Return [x, y] of the center of cell containing provided text 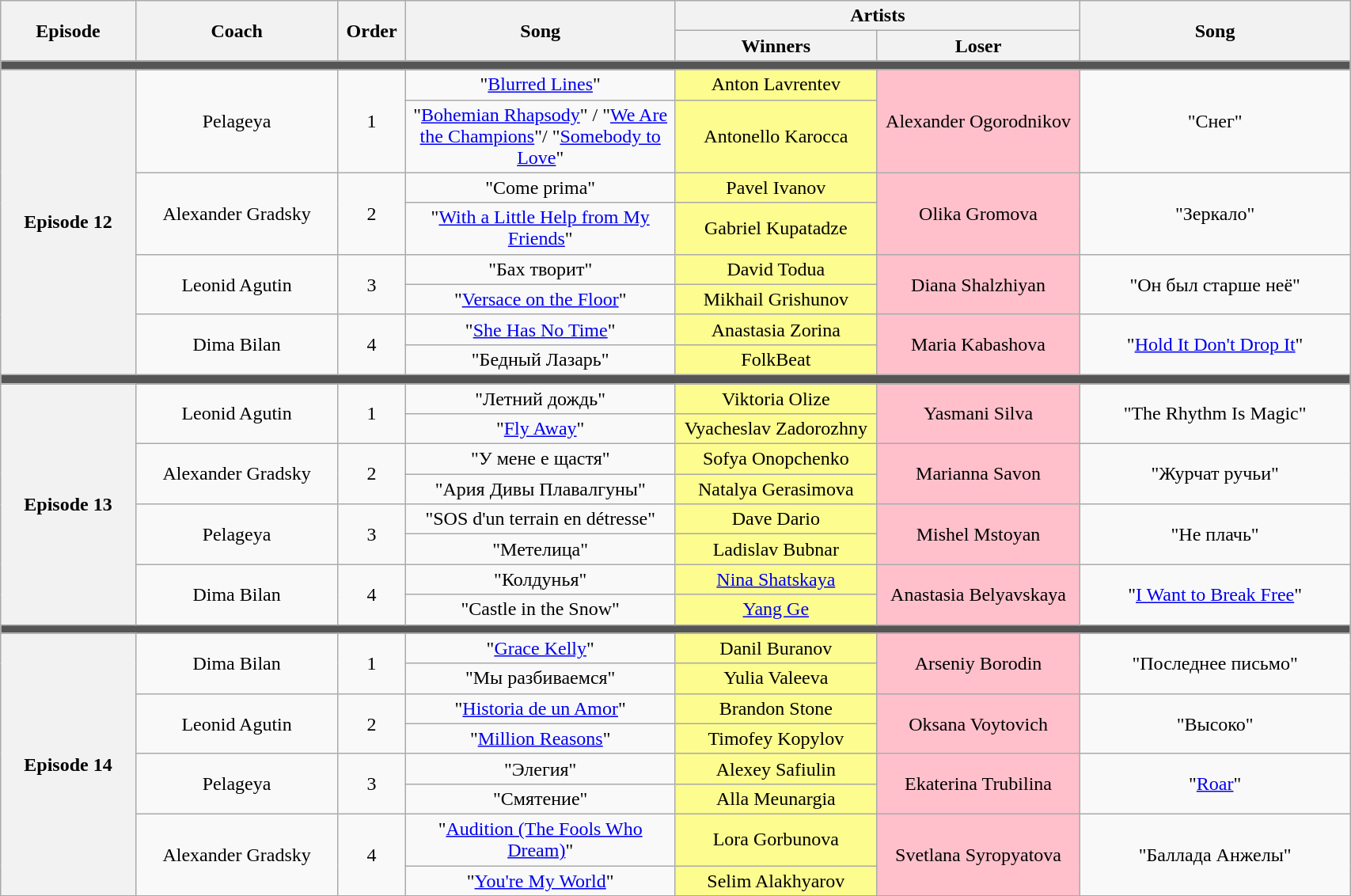
"Бедный Лазарь" [540, 359]
Yasmani Silva [978, 413]
"Castle in the Snow" [540, 609]
Lora Gorbunova [776, 839]
"Он был старше неё" [1216, 284]
Maria Kabashova [978, 344]
"Летний дождь" [540, 398]
"Bohemian Rhapsody" / "We Are the Champions"/ "Somebody to Love" [540, 136]
Mikhail Grishunov [776, 299]
"Historia de un Amor" [540, 708]
Artists [877, 16]
Svetlana Syropyatova [978, 855]
Episode 14 [68, 765]
Ekaterina Trubilina [978, 784]
Alexander Ogorodnikov [978, 121]
"She Has No Time" [540, 329]
Vyacheslav Zadorozhny [776, 429]
"Blurred Lines" [540, 85]
Anastasia Belyavskaya [978, 594]
"Высоко" [1216, 723]
"Журчат ручьи" [1216, 474]
"Колдунья" [540, 579]
"Audition (The Fools Who Dream)" [540, 839]
Dave Dario [776, 519]
Natalya Gerasimova [776, 489]
Ladislav Bubnar [776, 549]
Oksana Voytovich [978, 723]
"Баллада Анжелы" [1216, 855]
Episode 12 [68, 222]
"Зеркало" [1216, 214]
"The Rhythm Is Magic" [1216, 413]
Coach [237, 31]
"Versace on the Floor" [540, 299]
Loser [978, 46]
Nina Shatskaya [776, 579]
"Снег" [1216, 121]
Alexey Safiulin [776, 769]
"Метелица" [540, 549]
Episode [68, 31]
"Ария Дивы Плавалгуны" [540, 489]
"Не плачь" [1216, 534]
"Бах творит" [540, 269]
"Come prima" [540, 188]
Pavel Ivanov [776, 188]
Arseniy Borodin [978, 663]
David Todua [776, 269]
Episode 13 [68, 503]
"Roar" [1216, 784]
Brandon Stone [776, 708]
"Million Reasons" [540, 738]
Viktoria Olize [776, 398]
"Мы разбиваемся" [540, 678]
Olika Gromova [978, 214]
Gabriel Kupatadze [776, 228]
FolkBeat [776, 359]
"Fly Away" [540, 429]
"Последнее письмо" [1216, 663]
Winners [776, 46]
Alla Meunargia [776, 799]
"У мене е щастя" [540, 459]
Sofya Onopchenko [776, 459]
"Hold It Don't Drop It" [1216, 344]
Diana Shalzhiyan [978, 284]
Antonello Karocca [776, 136]
Yang Ge [776, 609]
"Элегия" [540, 769]
Order [372, 31]
Timofey Kopylov [776, 738]
Selim Alakhyarov [776, 881]
"You're My World" [540, 881]
"Grace Kelly" [540, 648]
"I Want to Break Free" [1216, 594]
"With a Little Help from My Friends" [540, 228]
Yulia Valeeva [776, 678]
Anton Lavrentev [776, 85]
Danil Buranov [776, 648]
Anastasia Zorina [776, 329]
Mishel Mstoyan [978, 534]
Marianna Savon [978, 474]
"Смятение" [540, 799]
"SOS d'un terrain en détresse" [540, 519]
